Pinpoint the cell where the given text exists, returning its (X, Y) midpoint coordinate. 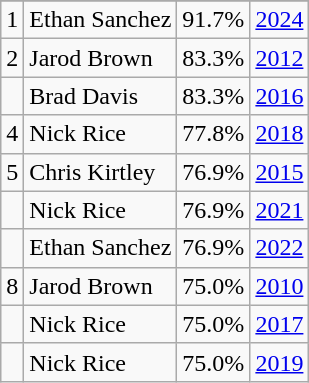
4 (12, 134)
2024 (280, 20)
5 (12, 172)
77.8% (214, 134)
2021 (280, 210)
1 (12, 20)
2019 (280, 362)
2012 (280, 58)
2 (12, 58)
Chris Kirtley (100, 172)
2018 (280, 134)
Brad Davis (100, 96)
91.7% (214, 20)
2017 (280, 324)
8 (12, 286)
2022 (280, 248)
2010 (280, 286)
2016 (280, 96)
2015 (280, 172)
